Scan for the cell matching the given text and deliver its [x, y] coordinate at center. 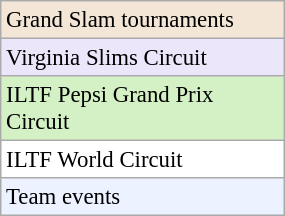
Team events [142, 197]
Grand Slam tournaments [142, 20]
ILTF World Circuit [142, 160]
ILTF Pepsi Grand Prix Circuit [142, 108]
Virginia Slims Circuit [142, 58]
